Determine the [X, Y] coordinate at the center of the cell enclosing the given text.  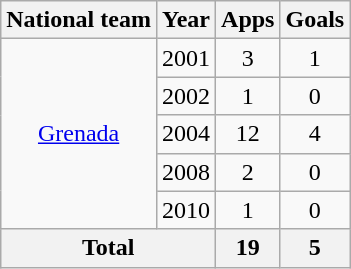
National team [79, 20]
2001 [186, 58]
2002 [186, 96]
4 [315, 134]
2010 [186, 210]
Apps [248, 20]
2008 [186, 172]
Total [108, 248]
19 [248, 248]
12 [248, 134]
Year [186, 20]
5 [315, 248]
Grenada [79, 134]
2004 [186, 134]
Goals [315, 20]
2 [248, 172]
3 [248, 58]
